Detect which cell encompasses the target text, then output its [X, Y] center coordinate. 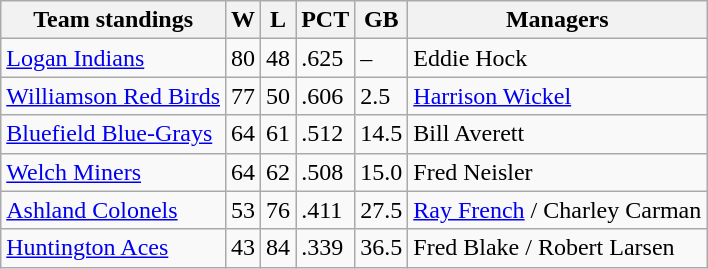
.411 [326, 210]
Team standings [114, 20]
Bill Averett [558, 134]
Bluefield Blue-Grays [114, 134]
L [278, 20]
.508 [326, 172]
– [382, 58]
Fred Blake / Robert Larsen [558, 248]
15.0 [382, 172]
27.5 [382, 210]
.512 [326, 134]
36.5 [382, 248]
Harrison Wickel [558, 96]
77 [244, 96]
84 [278, 248]
.606 [326, 96]
.339 [326, 248]
Managers [558, 20]
Ray French / Charley Carman [558, 210]
62 [278, 172]
Fred Neisler [558, 172]
GB [382, 20]
53 [244, 210]
2.5 [382, 96]
W [244, 20]
Logan Indians [114, 58]
Eddie Hock [558, 58]
Williamson Red Birds [114, 96]
48 [278, 58]
PCT [326, 20]
43 [244, 248]
50 [278, 96]
Ashland Colonels [114, 210]
Welch Miners [114, 172]
.625 [326, 58]
61 [278, 134]
80 [244, 58]
Huntington Aces [114, 248]
14.5 [382, 134]
76 [278, 210]
